Identify which cell holds the provided text, then report its (X, Y) central coordinate. 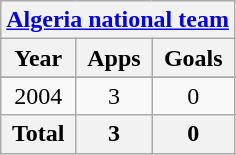
2004 (38, 96)
Goals (193, 58)
Year (38, 58)
Total (38, 134)
Algeria national team (118, 20)
Apps (114, 58)
